Find where the given text appears and provide that cell's center as [x, y] coordinate. 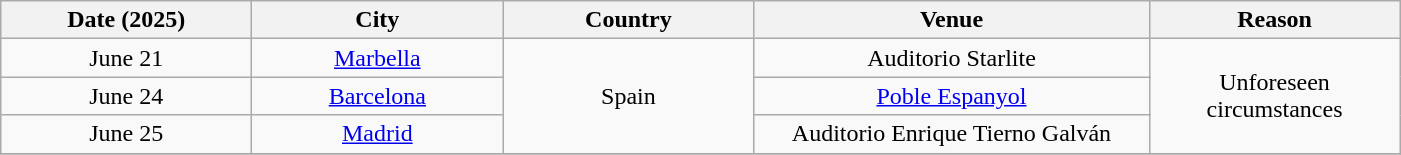
June 21 [126, 58]
Venue [952, 20]
Marbella [378, 58]
June 25 [126, 134]
June 24 [126, 96]
Poble Espanyol [952, 96]
Spain [628, 96]
City [378, 20]
Unforeseen circumstances [1274, 96]
Reason [1274, 20]
Barcelona [378, 96]
Date (2025) [126, 20]
Country [628, 20]
Madrid [378, 134]
Auditorio Starlite [952, 58]
Auditorio Enrique Tierno Galván [952, 134]
